Provide the (x, y) coordinate of the cell's center where the given text is located.  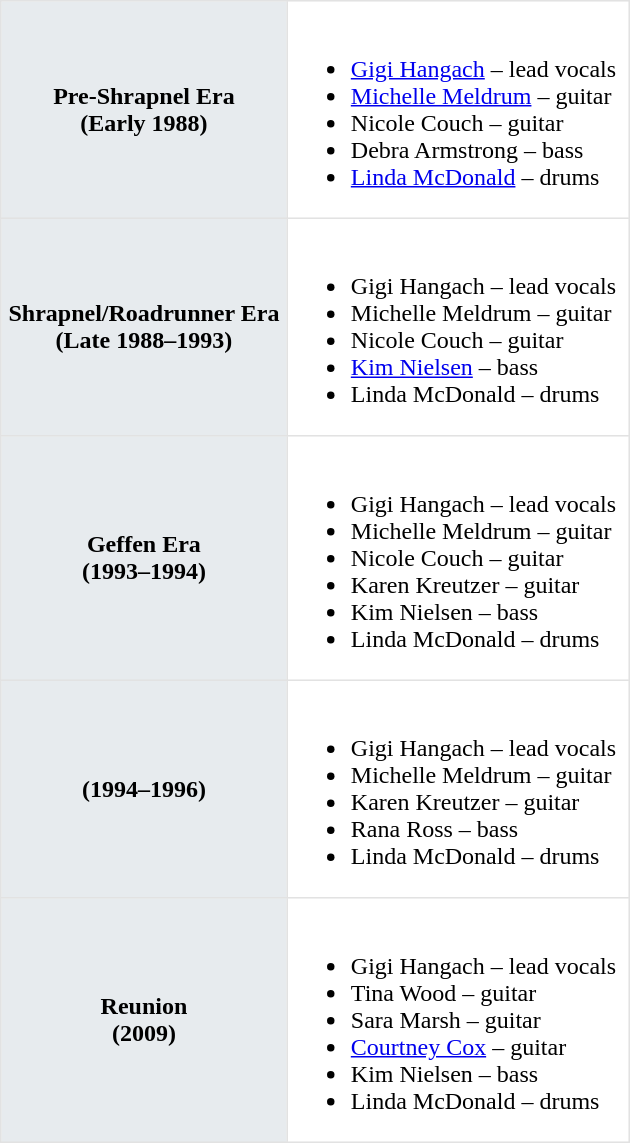
Gigi Hangach – lead vocalsMichelle Meldrum – guitarNicole Couch – guitarKim Nielsen – bassLinda McDonald – drums (458, 327)
Geffen Era (1993–1994) (144, 558)
Shrapnel/Roadrunner Era (Late 1988–1993) (144, 327)
Gigi Hangach – lead vocalsMichelle Meldrum – guitarKaren Kreutzer – guitarRana Ross – bassLinda McDonald – drums (458, 789)
(1994–1996) (144, 789)
Gigi Hangach – lead vocalsMichelle Meldrum – guitarNicole Couch – guitarKaren Kreutzer – guitarKim Nielsen – bassLinda McDonald – drums (458, 558)
Pre-Shrapnel Era (Early 1988) (144, 110)
Gigi Hangach – lead vocalsTina Wood – guitarSara Marsh – guitarCourtney Cox – guitarKim Nielsen – bassLinda McDonald – drums (458, 1020)
Reunion (2009) (144, 1020)
Gigi Hangach – lead vocalsMichelle Meldrum – guitarNicole Couch – guitarDebra Armstrong – bassLinda McDonald – drums (458, 110)
